Find where the given text appears and provide that cell's center as [x, y] coordinate. 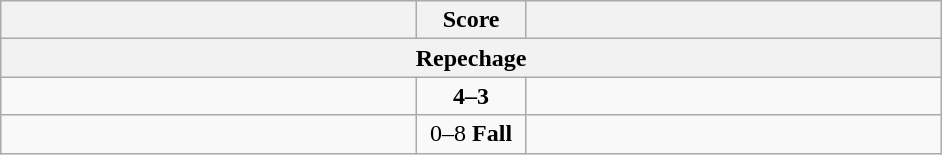
4–3 [472, 96]
Score [472, 20]
Repechage [472, 58]
0–8 Fall [472, 134]
